Locate the cell with the specified text and output its (X, Y) center coordinate. 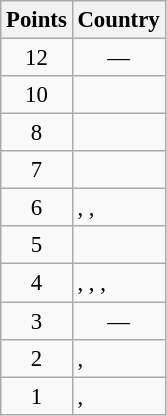
Points (36, 20)
6 (36, 208)
, , (118, 208)
10 (36, 95)
8 (36, 133)
2 (36, 358)
7 (36, 170)
4 (36, 283)
Country (118, 20)
5 (36, 245)
1 (36, 396)
3 (36, 321)
12 (36, 58)
, , , (118, 283)
